Return the [X, Y] coordinate for the center point of the cell that contains the specified text.  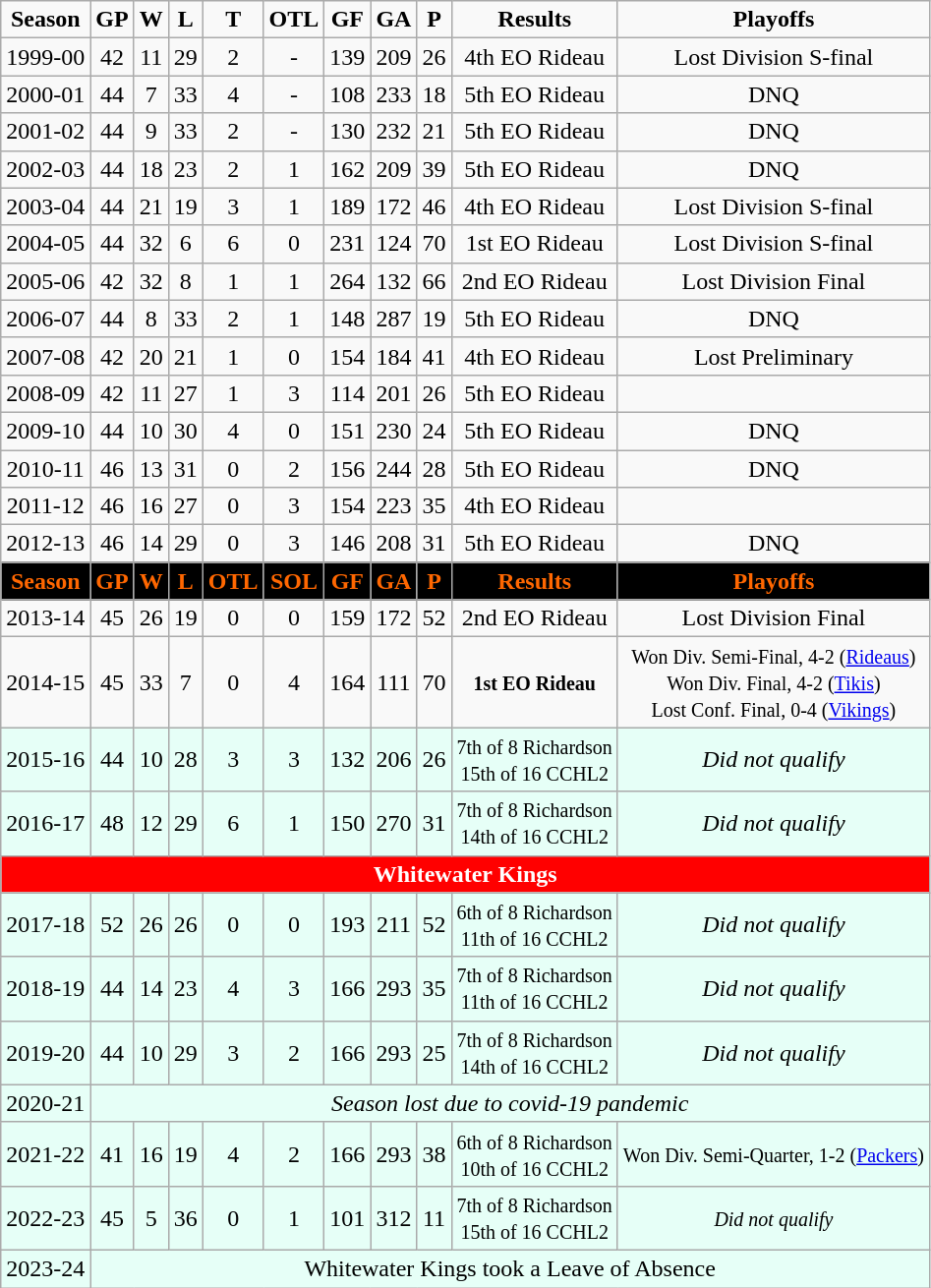
2002-03 [45, 169]
2001-02 [45, 132]
156 [348, 469]
5 [151, 1217]
150 [348, 824]
13 [151, 469]
139 [348, 57]
130 [348, 132]
20 [151, 356]
2017-18 [45, 924]
2000-01 [45, 94]
231 [348, 244]
39 [435, 169]
66 [435, 281]
193 [348, 924]
2006-07 [45, 319]
206 [393, 759]
151 [348, 431]
2020-21 [45, 1103]
2021-22 [45, 1154]
2004-05 [45, 244]
2018-19 [45, 989]
2012-13 [45, 544]
223 [393, 506]
Won Div. Semi-Quarter, 1-2 (Packers) [773, 1154]
1999-00 [45, 57]
287 [393, 319]
Whitewater Kings [466, 874]
7th of 8 Richardson11th of 16 CCHL2 [535, 989]
6th of 8 Richardson10th of 16 CCHL2 [535, 1154]
Whitewater Kings took a Leave of Absence [510, 1268]
24 [435, 431]
264 [348, 281]
2003-04 [45, 206]
270 [393, 824]
Season lost due to covid-19 pandemic [510, 1103]
2010-11 [45, 469]
2014-15 [45, 682]
2022-23 [45, 1217]
2005-06 [45, 281]
184 [393, 356]
148 [348, 319]
162 [348, 169]
Won Div. Semi-Final, 4-2 (Rideaus)Won Div. Final, 4-2 (Tikis)Lost Conf. Final, 0-4 (Vikings) [773, 682]
230 [393, 431]
2011-12 [45, 506]
12 [151, 824]
164 [348, 682]
SOL [294, 581]
146 [348, 544]
30 [185, 431]
189 [348, 206]
6th of 8 Richardson11th of 16 CCHL2 [535, 924]
208 [393, 544]
25 [435, 1052]
2009-10 [45, 431]
114 [348, 393]
233 [393, 94]
Lost Preliminary [773, 356]
159 [348, 618]
111 [393, 682]
2008-09 [45, 393]
2015-16 [45, 759]
124 [393, 244]
2019-20 [45, 1052]
201 [393, 393]
2023-24 [45, 1268]
36 [185, 1217]
108 [348, 94]
38 [435, 1154]
101 [348, 1217]
2013-14 [45, 618]
T [233, 20]
2007-08 [45, 356]
244 [393, 469]
232 [393, 132]
48 [112, 824]
312 [393, 1217]
211 [393, 924]
2016-17 [45, 824]
9 [151, 132]
